Search for the cell housing the specified text and yield its (X, Y) center coordinate. 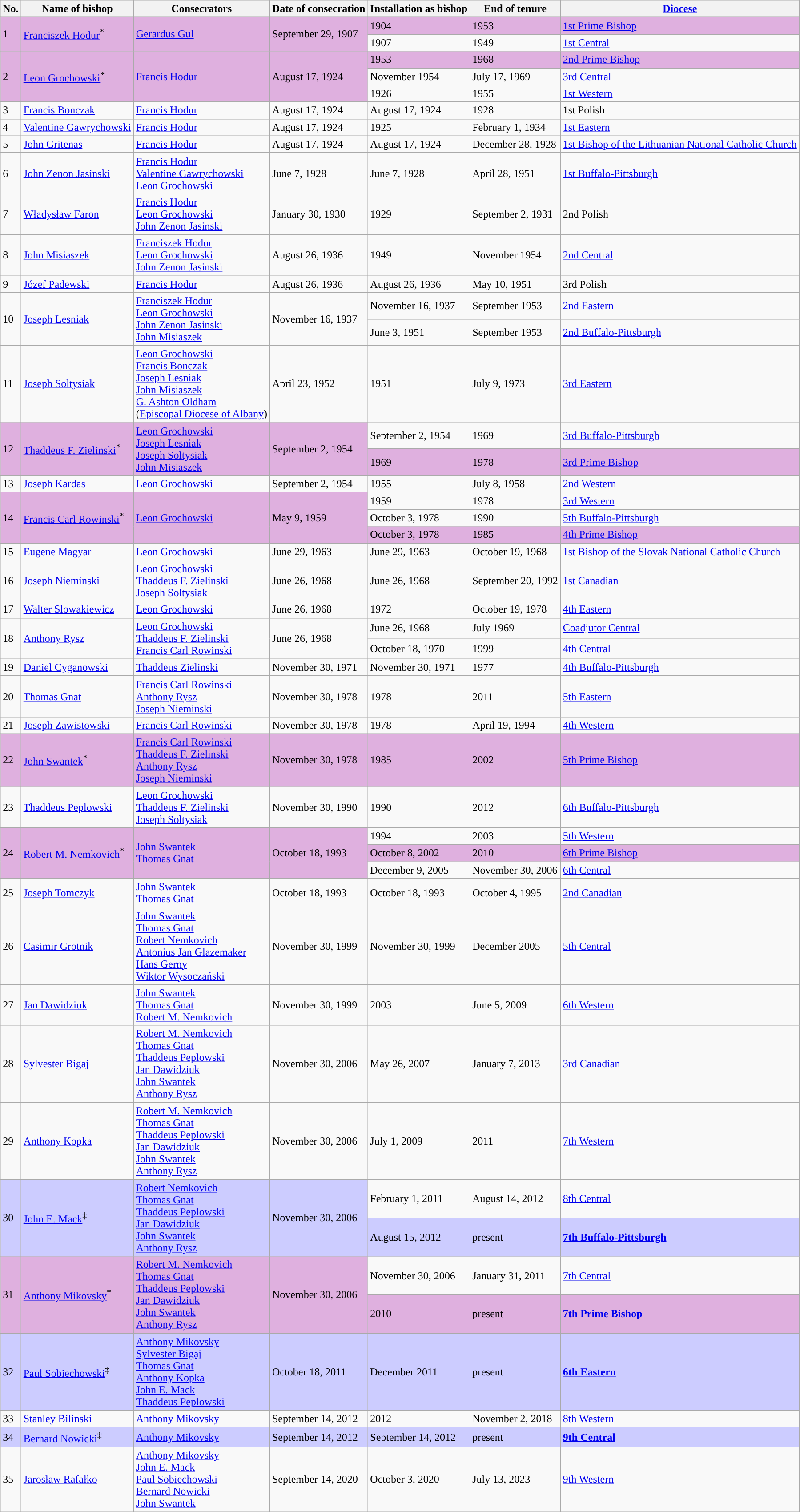
Walter Slowakiewicz (77, 609)
1st Western (679, 93)
1st Buffalo-Pittsburgh (679, 173)
1st Bishop of the Slovak National Catholic Church (679, 552)
5th Western (679, 836)
Stanley Bilinski (77, 1419)
14 (11, 518)
7th Western (679, 1141)
January 31, 2011 (515, 1276)
Franciszek HodurLeon GrochowskiJohn Zenon Jasinski (201, 255)
Anthony Rysz (77, 638)
October 19, 1968 (515, 552)
December 9, 2005 (419, 870)
Anthony Mikovsky* (77, 1294)
2nd Central (679, 255)
29 (11, 1141)
3rd Central (679, 77)
1925 (419, 127)
Joseph Tomczyk (77, 893)
Joseph Kardas (77, 484)
Władysław Faron (77, 214)
August 14, 2012 (515, 1198)
Józef Padewski (77, 284)
6th Eastern (679, 1372)
33 (11, 1419)
July 8, 1958 (515, 484)
Joseph Nieminski (77, 581)
Franciszek Hodur* (77, 34)
October 19, 1978 (515, 609)
Joseph Soltysiak (77, 384)
December 28, 1928 (515, 144)
35 (11, 1480)
June 3, 1951 (419, 332)
3rd Prime Bishop (679, 462)
Leon GrochowskiThaddeus F. ZielinskiFrancis Carl Rowinski (201, 638)
Leon Grochowski* (77, 77)
June 5, 2009 (515, 1005)
2nd Polish (679, 214)
4th Western (679, 725)
17 (11, 609)
John SwantekThomas GnatRobert NemkovichAntonius Jan Glazemaker Hans GernyWiktor Wysoczański (201, 946)
Anthony Kopka (77, 1141)
15 (11, 552)
Thaddeus Peplowski (77, 807)
19 (11, 667)
1968 (515, 60)
2nd Buffalo-Pittsburgh (679, 332)
5th Buffalo-Pittsburgh (679, 518)
1st Prime Bishop (679, 26)
1972 (419, 609)
24 (11, 853)
September 14, 2020 (318, 1480)
Consecrators (201, 9)
1st Bishop of the Lithuanian National Catholic Church (679, 144)
2nd Prime Bishop (679, 60)
John Swantek* (77, 760)
7th Central (679, 1276)
December 2011 (419, 1372)
John Zenon Jasinski (77, 173)
July 1969 (515, 628)
Francis HodurValentine GawrychowskiLeon Grochowski (201, 173)
20 (11, 696)
Daniel Cyganowski (77, 667)
Thaddeus Zielinski (201, 667)
9 (11, 284)
Gerardus Gul (201, 34)
November 2, 2018 (515, 1419)
1928 (515, 110)
1999 (515, 649)
Thaddeus F. Zielinski* (77, 449)
Robert NemkovichThomas GnatThaddeus PeplowskiJan DawidziukJohn SwantekAnthony Rysz (201, 1218)
9th Western (679, 1480)
Eugene Magyar (77, 552)
1959 (419, 501)
1st Polish (679, 110)
5 (11, 144)
4 (11, 127)
September 29, 1907 (318, 34)
4th Prime Bishop (679, 535)
July 17, 1969 (515, 77)
3rd Polish (679, 284)
End of tenure (515, 9)
Joseph Lesniak (77, 319)
April 28, 1951 (515, 173)
January 7, 2013 (515, 1064)
July 9, 1973 (515, 384)
7th Prime Bishop (679, 1314)
6th Central (679, 870)
September 2, 1931 (515, 214)
Casimir Grotnik (77, 946)
Francis HodurLeon GrochowskiJohn Zenon Jasinski (201, 214)
6th Prime Bishop (679, 853)
Francis Carl RowinskiThaddeus F. ZielinskiAnthony RyszJoseph Nieminski (201, 760)
Francis Bonczak (77, 110)
3rd Western (679, 501)
8 (11, 255)
February 1, 1934 (515, 127)
1904 (419, 26)
10 (11, 319)
Francis Carl Rowinski* (77, 518)
12 (11, 449)
8th Western (679, 1419)
May 10, 1951 (515, 284)
Date of consecration (318, 9)
27 (11, 1005)
21 (11, 725)
11 (11, 384)
Jan Dawidziuk (77, 1005)
25 (11, 893)
1977 (515, 667)
Installation as bishop (419, 9)
1907 (419, 43)
1929 (419, 214)
May 9, 1959 (318, 518)
Anthony MikovskyJohn E. MackPaul SobiechowskiBernard NowickiJohn Swantek (201, 1480)
32 (11, 1372)
7th Buffalo-Pittsburgh (679, 1238)
John SwantekThomas GnatRobert M. Nemkovich (201, 1005)
3rd Eastern (679, 384)
October 8, 2002 (419, 853)
5th Central (679, 946)
Thomas Gnat (77, 696)
Joseph Zawistowski (77, 725)
September 20, 1992 (515, 581)
Coadjutor Central (679, 628)
Franciszek HodurLeon GrochowskiJohn Zenon JasinskiJohn Misiaszek (201, 319)
Sylvester Bigaj (77, 1064)
Paul Sobiechowski‡ (77, 1372)
August 15, 2012 (419, 1238)
5th Eastern (679, 696)
Leon GrochowskiFrancis BonczakJoseph LesniakJohn MisiaszekG. Ashton Oldham(Episcopal Diocese of Albany) (201, 384)
May 26, 2007 (419, 1064)
7 (11, 214)
3rd Buffalo-Pittsburgh (679, 436)
28 (11, 1064)
13 (11, 484)
July 1, 2009 (419, 1141)
3rd Canadian (679, 1064)
Valentine Gawrychowski (77, 127)
1 (11, 34)
Diocese (679, 9)
No. (11, 9)
6th Western (679, 1005)
John Gritenas (77, 144)
John Misiaszek (77, 255)
2 (11, 77)
April 19, 1994 (515, 725)
4th Buffalo-Pittsburgh (679, 667)
1994 (419, 836)
Bernard Nowicki‡ (77, 1437)
8th Central (679, 1198)
2nd Canadian (679, 893)
October 4, 1995 (515, 893)
October 3, 2020 (419, 1480)
4th Eastern (679, 609)
1926 (419, 93)
6 (11, 173)
30 (11, 1218)
18 (11, 638)
6th Buffalo-Pittsburgh (679, 807)
34 (11, 1437)
October 18, 2011 (318, 1372)
Francis Carl Rowinski (201, 725)
5th Prime Bishop (679, 760)
2nd Eastern (679, 306)
1st Canadian (679, 581)
July 13, 2023 (515, 1480)
Anthony MikovskySylvester BigajThomas GnatAnthony KopkaJohn E. MackThaddeus Peplowski (201, 1372)
2002 (515, 760)
9th Central (679, 1437)
16 (11, 581)
1st Central (679, 43)
3 (11, 110)
November 30, 1990 (318, 807)
31 (11, 1294)
October 18, 1970 (419, 649)
1st Eastern (679, 127)
January 30, 1930 (318, 214)
26 (11, 946)
February 1, 2011 (419, 1198)
22 (11, 760)
Francis Carl RowinskiAnthony RyszJoseph Nieminski (201, 696)
2nd Western (679, 484)
Jarosław Rafałko (77, 1480)
Name of bishop (77, 9)
23 (11, 807)
John E. Mack‡ (77, 1218)
December 2005 (515, 946)
April 23, 1952 (318, 384)
Leon GrochowskiJoseph LesniakJoseph SoltysiakJohn Misiaszek (201, 449)
Robert M. Nemkovich* (77, 853)
1951 (419, 384)
4th Central (679, 649)
